Identify which cell holds the provided text, then report its (X, Y) central coordinate. 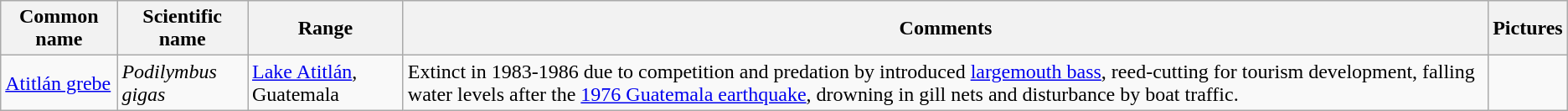
Common name (59, 29)
Scientific name (183, 29)
Podilymbus gigas (183, 82)
Atitlán grebe (59, 82)
Range (326, 29)
Lake Atitlán, Guatemala (326, 82)
Pictures (1528, 29)
Comments (945, 29)
